Return the (X, Y) coordinate for the center point of the cell that contains the specified text.  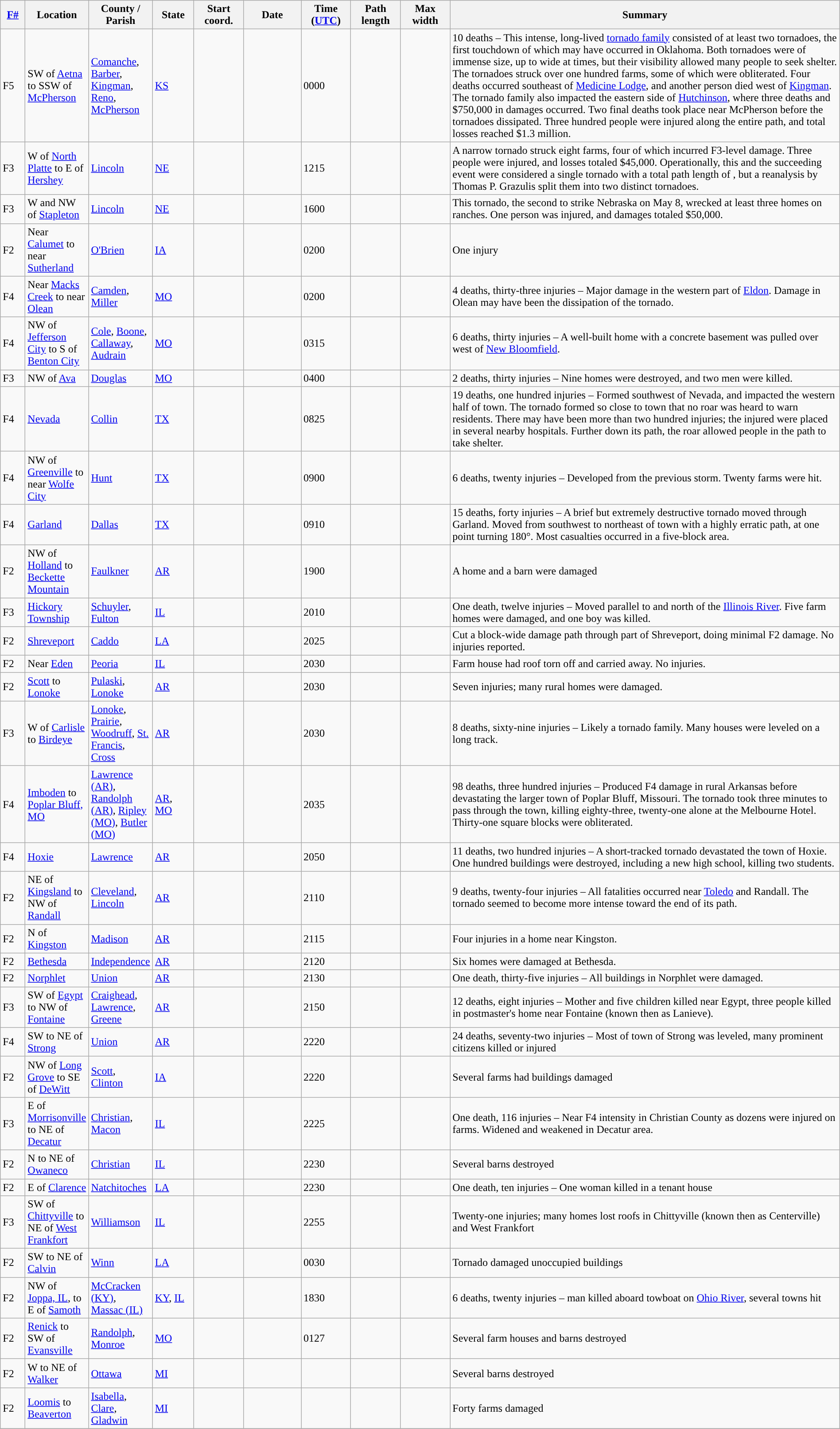
Scott, Clinton (121, 1077)
Twenty-one injuries; many homes lost roofs in Chittyville (known then as Centerville) and West Frankfort (645, 1222)
KY, IL (173, 1298)
2025 (326, 641)
Cleveland, Lincoln (121, 898)
Path length (376, 15)
Hunt (121, 478)
Camden, Miller (121, 297)
NW of Long Grove to SE of DeWitt (57, 1077)
Peoria (121, 664)
Cut a block-wide damage path through part of Shreveport, doing minimal F2 damage. No injuries reported. (645, 641)
N to NE of Owaneco (57, 1164)
Lawrence (AR), Randolph (AR), Ripley (MO), Butler (MO) (121, 804)
Winn (121, 1263)
Garland (57, 524)
Christian, Macon (121, 1123)
Ottawa (121, 1373)
O'Brien (121, 250)
Craighead, Lawrence, Greene (121, 1007)
0315 (326, 343)
Max width (425, 15)
One death, 116 injuries – Near F4 intensity in Christian County as dozens were injured on farms. Widened and weakened in Decatur area. (645, 1123)
1600 (326, 209)
Faulkner (121, 571)
Summary (645, 15)
Hickory Township (57, 612)
1215 (326, 168)
Date (272, 15)
4 deaths, thirty-three injuries – Major damage in the western part of Eldon. Damage in Olean may have been the dissipation of the tornado. (645, 297)
NW of Ava (57, 378)
Near Calumet to near Sutherland (57, 250)
6 deaths, thirty injuries – A well-built home with a concrete basement was pulled over west of New Bloomfield. (645, 343)
SW to NE of Strong (57, 1042)
NW of Joppa, IL, to E of Samoth (57, 1298)
Isabella, Clare, Gladwin (121, 1408)
6 deaths, twenty injuries – Developed from the previous storm. Twenty farms were hit. (645, 478)
Four injuries in a home near Kingston. (645, 939)
NW of Greenville to near Wolfe City (57, 478)
Collin (121, 419)
Nevada (57, 419)
0900 (326, 478)
NW of Holland to Beckette Mountain (57, 571)
Imboden to Poplar Bluff, MO (57, 804)
2050 (326, 857)
Near Macks Creek to near Olean (57, 297)
SW of Egypt to NW of Fontaine (57, 1007)
W and NW of Stapleton (57, 209)
2150 (326, 1007)
Loomis to Beaverton (57, 1408)
Hoxie (57, 857)
NW of Jefferson City to S of Benton City (57, 343)
Christian (121, 1164)
Dallas (121, 524)
2110 (326, 898)
Williamson (121, 1222)
Several farm houses and barns destroyed (645, 1339)
This tornado, the second to strike Nebraska on May 8, wrecked at least three homes on ranches. One person was injured, and damages totaled $50,000. (645, 209)
W of North Platte to E of Hershey (57, 168)
State (173, 15)
24 deaths, seventy-two injuries – Most of town of Strong was leveled, many prominent citizens killed or injured (645, 1042)
One injury (645, 250)
Seven injuries; many rural homes were damaged. (645, 687)
AR, MO (173, 804)
Several farms had buildings damaged (645, 1077)
SW of Aetna to SSW of McPherson (57, 86)
Schuyler, Fulton (121, 612)
Caddo (121, 641)
Norphlet (57, 978)
One death, ten injuries – One woman killed in a tenant house (645, 1187)
1900 (326, 571)
NE of Kingsland to NW of Randall (57, 898)
Forty farms damaged (645, 1408)
One death, thirty-five injuries – All buildings in Norphlet were damaged. (645, 978)
1830 (326, 1298)
8 deaths, sixty-nine injuries – Likely a tornado family. Many houses were leveled on a long track. (645, 734)
0127 (326, 1339)
Near Eden (57, 664)
F# (13, 15)
2120 (326, 961)
Lawrence (121, 857)
N of Kingston (57, 939)
0825 (326, 419)
E of Morrisonville to NE of Decatur (57, 1123)
0400 (326, 378)
2225 (326, 1123)
Cole, Boone, Callaway, Audrain (121, 343)
W to NE of Walker (57, 1373)
County / Parish (121, 15)
Natchitoches (121, 1187)
2 deaths, thirty injuries – Nine homes were destroyed, and two men were killed. (645, 378)
2010 (326, 612)
2035 (326, 804)
Six homes were damaged at Bethesda. (645, 961)
Time (UTC) (326, 15)
Douglas (121, 378)
SW of Chittyville to NE of West Frankfort (57, 1222)
Bethesda (57, 961)
0030 (326, 1263)
Farm house had roof torn off and carried away. No injuries. (645, 664)
Scott to Lonoke (57, 687)
E of Clarence (57, 1187)
Randolph, Monroe (121, 1339)
W of Carlisle to Birdeye (57, 734)
Renick to SW of Evansville (57, 1339)
Comanche, Barber, Kingman, Reno, McPherson (121, 86)
Madison (121, 939)
KS (173, 86)
Shreveport (57, 641)
McCracken (KY), Massac (IL) (121, 1298)
A home and a barn were damaged (645, 571)
Pulaski, Lonoke (121, 687)
2130 (326, 978)
Tornado damaged unoccupied buildings (645, 1263)
Location (57, 15)
6 deaths, twenty injuries – man killed aboard towboat on Ohio River, several towns hit (645, 1298)
0910 (326, 524)
One death, twelve injuries – Moved parallel to and north of the Illinois River. Five farm homes were damaged, and one boy was killed. (645, 612)
2115 (326, 939)
2255 (326, 1222)
Startcoord. (219, 15)
0000 (326, 86)
F5 (13, 86)
Independence (121, 961)
Lonoke, Prairie, Woodruff, St. Francis, Cross (121, 734)
SW to NE of Calvin (57, 1263)
